Pinpoint the cell where the given text exists, returning its (X, Y) midpoint coordinate. 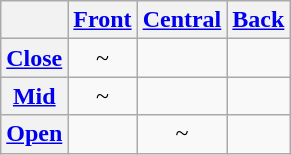
Open (34, 134)
Back (258, 20)
Front (102, 20)
Central (182, 20)
Close (34, 58)
Mid (34, 96)
